Scan for the cell matching the given text and deliver its (x, y) coordinate at center. 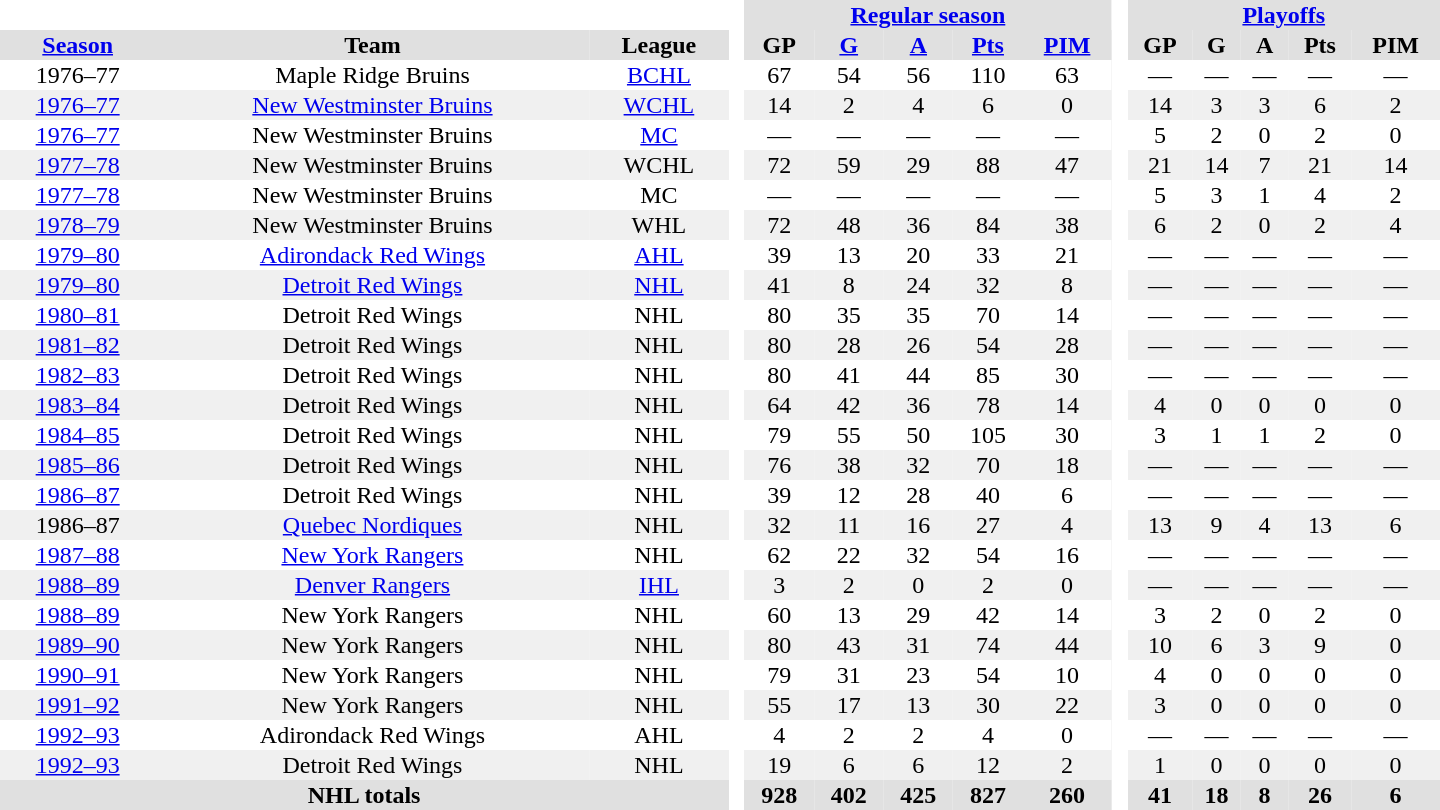
928 (779, 795)
1987–88 (78, 555)
1978–79 (78, 225)
11 (849, 525)
40 (988, 495)
1991–92 (78, 705)
74 (988, 645)
7 (1264, 165)
47 (1068, 165)
1989–90 (78, 645)
88 (988, 165)
59 (849, 165)
24 (919, 285)
56 (919, 75)
BCHL (660, 75)
1984–85 (78, 435)
33 (988, 255)
63 (1068, 75)
60 (779, 615)
84 (988, 225)
Regular season (928, 15)
NHL totals (364, 795)
64 (779, 405)
27 (988, 525)
1990–91 (78, 675)
Playoffs (1284, 15)
23 (919, 675)
425 (919, 795)
85 (988, 375)
17 (849, 705)
43 (849, 645)
1983–84 (78, 405)
19 (779, 765)
260 (1068, 795)
1981–82 (78, 345)
Quebec Nordiques (372, 525)
402 (849, 795)
67 (779, 75)
110 (988, 75)
50 (919, 435)
48 (849, 225)
Maple Ridge Bruins (372, 75)
Season (78, 45)
1982–83 (78, 375)
WHL (660, 225)
827 (988, 795)
1980–81 (78, 315)
62 (779, 555)
78 (988, 405)
76 (779, 465)
Team (372, 45)
IHL (660, 585)
20 (919, 255)
Denver Rangers (372, 585)
League (660, 45)
1985–86 (78, 465)
105 (988, 435)
